Return the [X, Y] coordinate for the center point of the cell that contains the specified text.  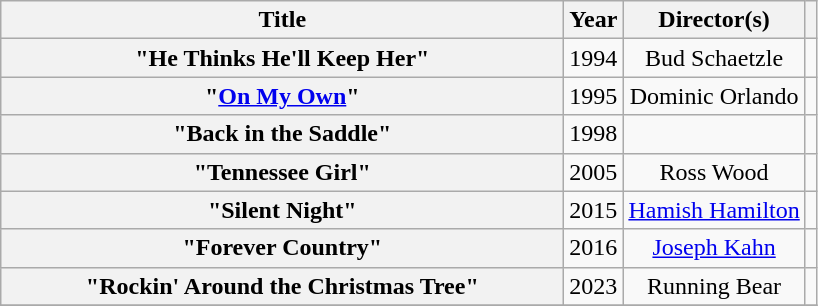
Ross Wood [714, 172]
Dominic Orlando [714, 96]
Title [282, 20]
2016 [594, 248]
2023 [594, 286]
Running Bear [714, 286]
"Silent Night" [282, 210]
1995 [594, 96]
2005 [594, 172]
"He Thinks He'll Keep Her" [282, 58]
"Tennessee Girl" [282, 172]
"Forever Country" [282, 248]
1994 [594, 58]
Year [594, 20]
Director(s) [714, 20]
"On My Own" [282, 96]
"Back in the Saddle" [282, 134]
Joseph Kahn [714, 248]
Hamish Hamilton [714, 210]
2015 [594, 210]
Bud Schaetzle [714, 58]
"Rockin' Around the Christmas Tree" [282, 286]
1998 [594, 134]
